Pinpoint the cell where the given text exists, returning its [x, y] midpoint coordinate. 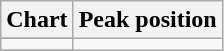
Peak position [148, 20]
Chart [37, 20]
